Capture the cell that displays the provided text and extract its [X, Y] central coordinate. 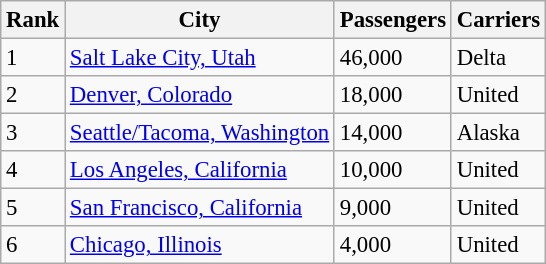
6 [33, 245]
14,000 [392, 133]
Delta [498, 58]
Denver, Colorado [200, 95]
9,000 [392, 208]
Salt Lake City, Utah [200, 58]
1 [33, 58]
3 [33, 133]
Los Angeles, California [200, 170]
2 [33, 95]
San Francisco, California [200, 208]
4,000 [392, 245]
Rank [33, 20]
Passengers [392, 20]
4 [33, 170]
10,000 [392, 170]
City [200, 20]
18,000 [392, 95]
Carriers [498, 20]
46,000 [392, 58]
5 [33, 208]
Chicago, Illinois [200, 245]
Seattle/Tacoma, Washington [200, 133]
Alaska [498, 133]
